Return (x, y) of the center of cell containing provided text 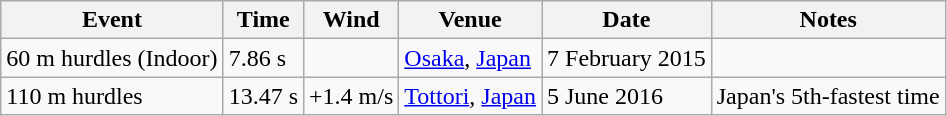
Osaka, Japan (470, 58)
13.47 s (263, 96)
7 February 2015 (627, 58)
7.86 s (263, 58)
Date (627, 20)
Wind (352, 20)
Event (112, 20)
Venue (470, 20)
+1.4 m/s (352, 96)
Time (263, 20)
110 m hurdles (112, 96)
Japan's 5th-fastest time (828, 96)
60 m hurdles (Indoor) (112, 58)
Notes (828, 20)
5 June 2016 (627, 96)
Tottori, Japan (470, 96)
